Capture the cell that displays the provided text and extract its [X, Y] central coordinate. 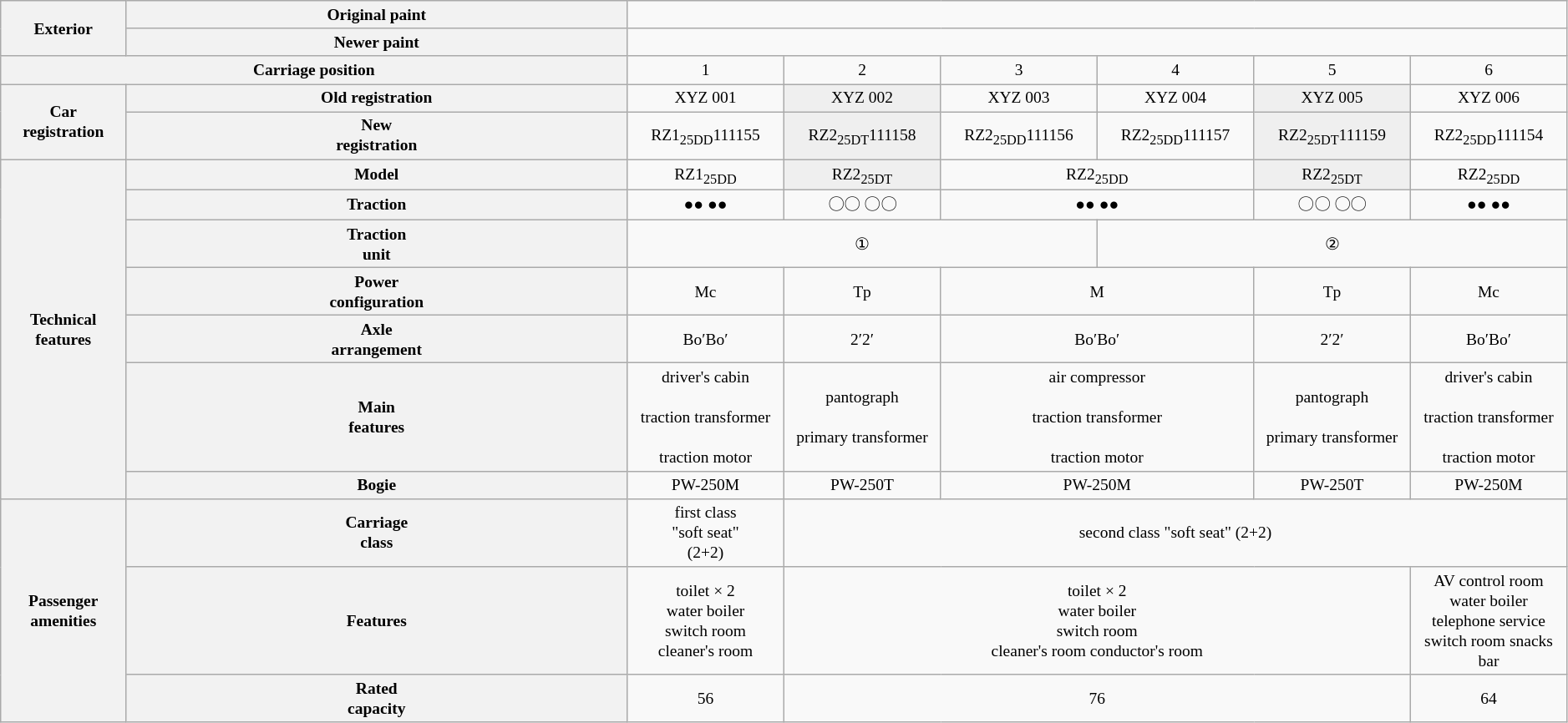
76 [1097, 698]
Powerconfiguration [377, 291]
3 [1019, 70]
toilet × 2water boilerswitch roomcleaner's room conductor's room [1097, 621]
XYZ 003 [1019, 99]
6 [1489, 70]
Passengeramenities [63, 611]
XYZ 006 [1489, 99]
② [1332, 244]
M [1098, 291]
Original paint [377, 15]
Carregistration [63, 122]
Bogie [377, 484]
Exterior [63, 28]
Tractionunit [377, 244]
Features [377, 621]
1 [706, 70]
second class "soft seat" (2+2) [1175, 533]
XYZ 002 [862, 99]
Newregistration [377, 135]
Technicalfeatures [63, 329]
Newer paint [377, 42]
Carriage position [314, 70]
Ratedcapacity [377, 698]
RZ225DT111159 [1332, 135]
① [862, 244]
RZ225DD111156 [1019, 135]
air compressortraction transformertraction motor [1098, 417]
Axlearrangement [377, 339]
2 [862, 70]
RZ125DD111155 [706, 135]
Model [377, 174]
AV control roomwater boilertelephone service switch room snacks bar [1489, 621]
toilet × 2water boilerswitch roomcleaner's room [706, 621]
Carriageclass [377, 533]
first class"soft seat"(2+2) [706, 533]
RZ225DT111158 [862, 135]
4 [1175, 70]
64 [1489, 698]
RZ125DD [706, 174]
Old registration [377, 99]
XYZ 005 [1332, 99]
RZ225DD111157 [1175, 135]
Traction [377, 205]
Mainfeatures [377, 417]
56 [706, 698]
5 [1332, 70]
XYZ 001 [706, 99]
RZ225DD111154 [1489, 135]
XYZ 004 [1175, 99]
